For the text-containing cell, return its midpoint in (X, Y) coordinate format. 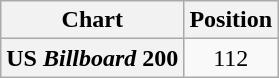
US Billboard 200 (92, 58)
Chart (92, 20)
112 (231, 58)
Position (231, 20)
